From the cell containing the given text, extract its center point as [x, y] coordinate. 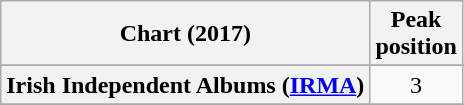
Irish Independent Albums (IRMA) [186, 85]
Chart (2017) [186, 34]
Peakposition [416, 34]
3 [416, 85]
